Determine the (x, y) coordinate at the center of the cell enclosing the given text.  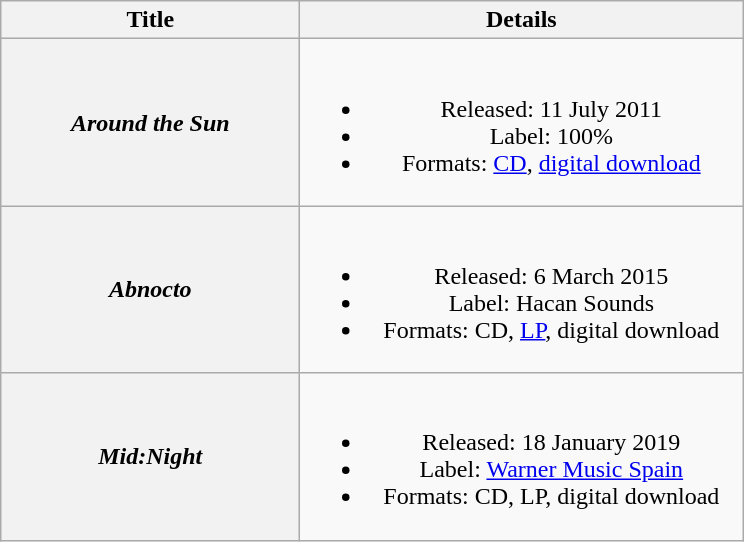
Details (522, 20)
Mid:Night (150, 456)
Released: 6 March 2015Label: Hacan SoundsFormats: CD, LP, digital download (522, 290)
Released: 18 January 2019Label: Warner Music SpainFormats: CD, LP, digital download (522, 456)
Abnocto (150, 290)
Title (150, 20)
Around the Sun (150, 122)
Released: 11 July 2011Label: 100%Formats: CD, digital download (522, 122)
